Pinpoint the cell where the given text exists, returning its (X, Y) midpoint coordinate. 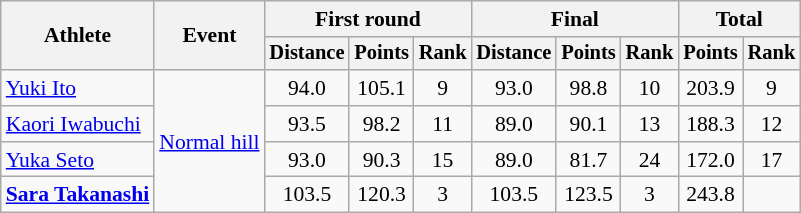
Athlete (78, 36)
Sara Takanashi (78, 195)
203.9 (710, 88)
10 (650, 88)
90.1 (588, 124)
17 (772, 160)
24 (650, 160)
13 (650, 124)
93.5 (308, 124)
243.8 (710, 195)
188.3 (710, 124)
Normal hill (209, 141)
120.3 (381, 195)
First round (368, 19)
Yuka Seto (78, 160)
Final (574, 19)
12 (772, 124)
98.2 (381, 124)
90.3 (381, 160)
172.0 (710, 160)
98.8 (588, 88)
81.7 (588, 160)
105.1 (381, 88)
123.5 (588, 195)
Event (209, 36)
94.0 (308, 88)
Total (739, 19)
15 (443, 160)
Kaori Iwabuchi (78, 124)
11 (443, 124)
Yuki Ito (78, 88)
